Return [x, y] of the center of cell containing provided text 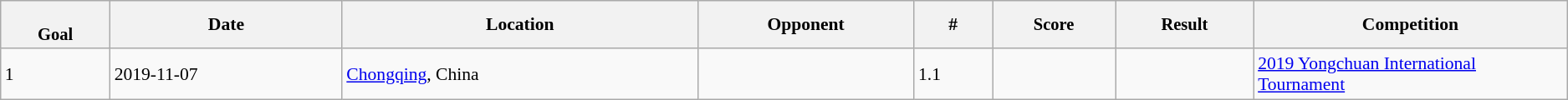
Opponent [806, 25]
Result [1184, 25]
# [953, 25]
Competition [1410, 25]
Location [520, 25]
Date [227, 25]
Score [1054, 25]
1.1 [953, 75]
1 [55, 75]
2019-11-07 [227, 75]
Chongqing, China [520, 75]
Goal [55, 25]
2019 Yongchuan International Tournament [1410, 75]
